Return the (x, y) coordinate for the center point of the cell that contains the specified text.  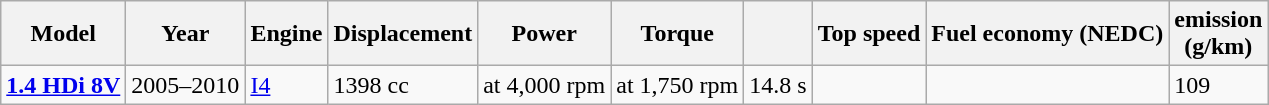
at 4,000 rpm (544, 85)
Displacement (403, 34)
1398 cc (403, 85)
Engine (286, 34)
1.4 HDi 8V (64, 85)
109 (1218, 85)
I4 (286, 85)
at 1,750 rpm (678, 85)
Year (186, 34)
Torque (678, 34)
emission(g/km) (1218, 34)
Model (64, 34)
Power (544, 34)
Top speed (869, 34)
2005–2010 (186, 85)
14.8 s (778, 85)
Fuel economy (NEDC) (1048, 34)
